Return (X, Y) of the center of cell containing provided text 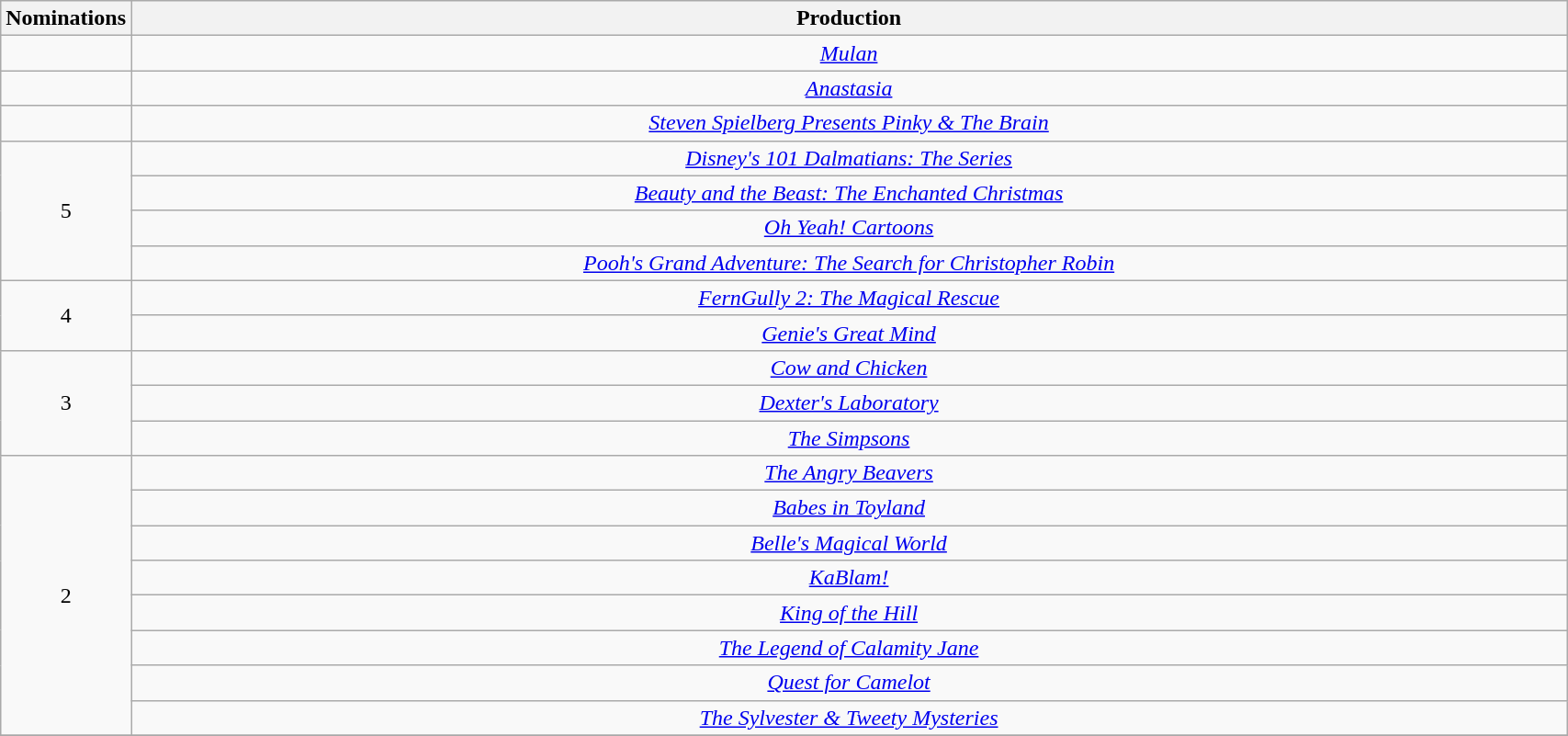
Pooh's Grand Adventure: The Search for Christopher Robin (849, 263)
King of the Hill (849, 613)
Beauty and the Beast: The Enchanted Christmas (849, 193)
Quest for Camelot (849, 683)
FernGully 2: The Magical Rescue (849, 298)
Production (849, 18)
Steven Spielberg Presents Pinky & The Brain (849, 123)
The Angry Beavers (849, 473)
4 (66, 315)
5 (66, 210)
Nominations (66, 18)
3 (66, 402)
Babes in Toyland (849, 508)
Cow and Chicken (849, 368)
Disney's 101 Dalmatians: The Series (849, 158)
Belle's Magical World (849, 543)
KaBlam! (849, 578)
The Sylvester & Tweety Mysteries (849, 718)
The Simpsons (849, 438)
Mulan (849, 53)
Oh Yeah! Cartoons (849, 228)
2 (66, 595)
Genie's Great Mind (849, 333)
Anastasia (849, 88)
The Legend of Calamity Jane (849, 648)
Dexter's Laboratory (849, 402)
